Output the [x, y] coordinate of the center of the cell containing the given text.  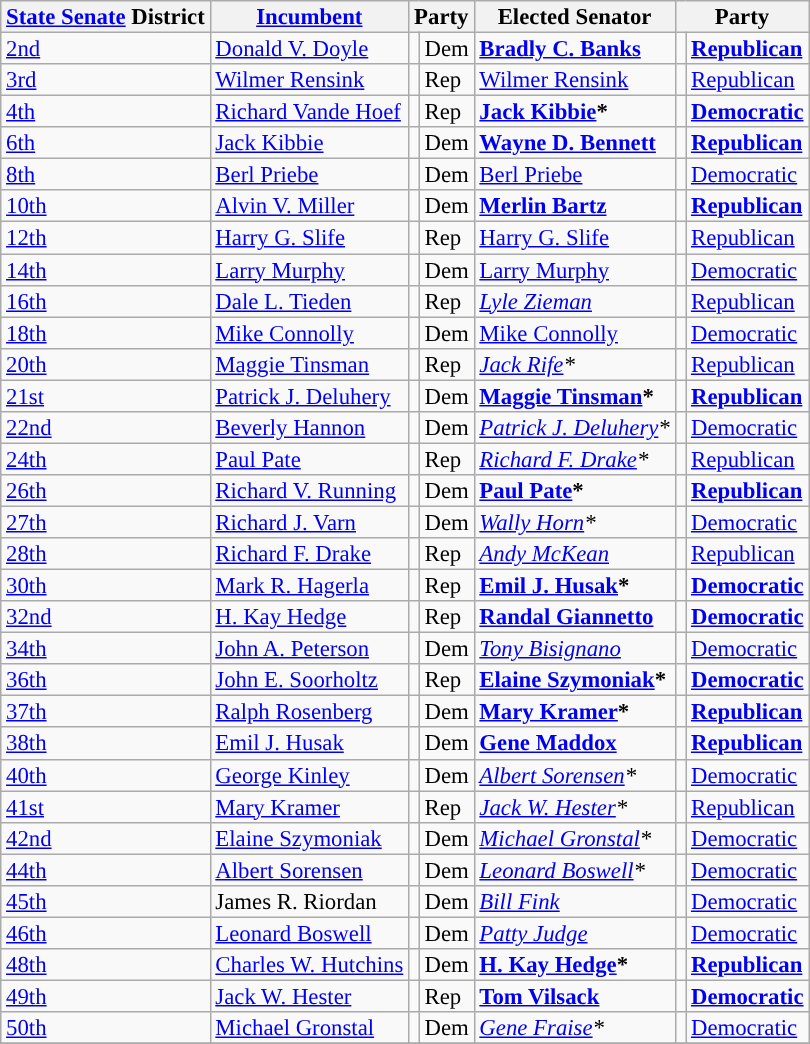
Merlin Bartz [574, 206]
Richard F. Drake* [574, 459]
Alvin V. Miller [310, 206]
Andy McKean [574, 554]
Wally Horn* [574, 522]
40th [106, 775]
18th [106, 333]
Paul Pate* [574, 491]
3rd [106, 80]
24th [106, 459]
Mary Kramer [310, 807]
2nd [106, 49]
Richard F. Drake [310, 554]
H. Kay Hedge* [574, 965]
Gene Maddox [574, 744]
John A. Peterson [310, 649]
4th [106, 112]
Richard J. Varn [310, 522]
22nd [106, 428]
Patrick J. Deluhery [310, 396]
Richard Vande Hoef [310, 112]
37th [106, 712]
36th [106, 680]
Patrick J. Deluhery* [574, 428]
Jack W. Hester* [574, 807]
Emil J. Husak [310, 744]
Michael Gronstal* [574, 838]
Jack W. Hester [310, 996]
Albert Sorensen* [574, 775]
Mark R. Hagerla [310, 586]
Elaine Szymoniak* [574, 680]
42nd [106, 838]
12th [106, 238]
27th [106, 522]
32nd [106, 617]
Leonard Boswell* [574, 870]
Beverly Hannon [310, 428]
Elaine Szymoniak [310, 838]
Donald V. Doyle [310, 49]
Dale L. Tieden [310, 301]
Maggie Tinsman* [574, 396]
26th [106, 491]
49th [106, 996]
6th [106, 143]
Gene Fraise* [574, 1028]
30th [106, 586]
State Senate District [106, 17]
Patty Judge [574, 933]
Randal Giannetto [574, 617]
10th [106, 206]
41st [106, 807]
Paul Pate [310, 459]
Jack Kibbie [310, 143]
Incumbent [310, 17]
8th [106, 175]
Emil J. Husak* [574, 586]
Mary Kramer* [574, 712]
14th [106, 270]
20th [106, 364]
Leonard Boswell [310, 933]
Michael Gronstal [310, 1028]
Richard V. Running [310, 491]
16th [106, 301]
James R. Riordan [310, 902]
Jack Rife* [574, 364]
Wayne D. Bennett [574, 143]
44th [106, 870]
46th [106, 933]
Tony Bisignano [574, 649]
50th [106, 1028]
Bradly C. Banks [574, 49]
Albert Sorensen [310, 870]
34th [106, 649]
John E. Soorholtz [310, 680]
Ralph Rosenberg [310, 712]
38th [106, 744]
Maggie Tinsman [310, 364]
George Kinley [310, 775]
45th [106, 902]
28th [106, 554]
21st [106, 396]
Elected Senator [574, 17]
H. Kay Hedge [310, 617]
Lyle Zieman [574, 301]
Tom Vilsack [574, 996]
Bill Fink [574, 902]
48th [106, 965]
Jack Kibbie* [574, 112]
Charles W. Hutchins [310, 965]
